Scan for the cell matching the given text and deliver its [X, Y] coordinate at center. 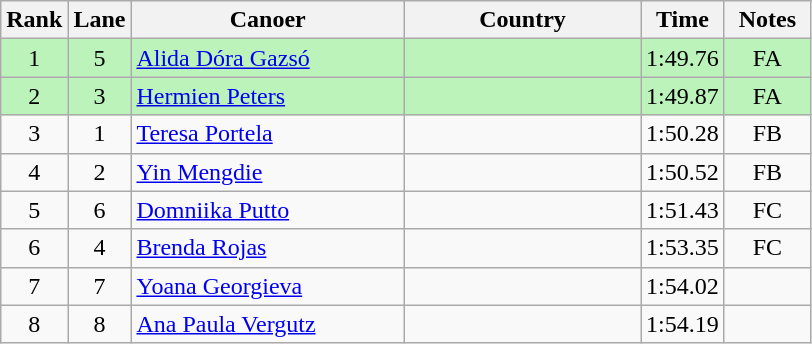
Domniika Putto [268, 210]
1:49.87 [683, 96]
Yoana Georgieva [268, 286]
1:49.76 [683, 58]
1:51.43 [683, 210]
Teresa Portela [268, 134]
1:53.35 [683, 248]
Canoer [268, 20]
1:54.02 [683, 286]
1:50.52 [683, 172]
Notes [767, 20]
Country [522, 20]
Time [683, 20]
1:50.28 [683, 134]
Ana Paula Vergutz [268, 324]
Yin Mengdie [268, 172]
Brenda Rojas [268, 248]
Hermien Peters [268, 96]
Rank [34, 20]
Lane [100, 20]
1:54.19 [683, 324]
Alida Dóra Gazsó [268, 58]
